Return the (x, y) coordinate for the center point of the cell that contains the specified text.  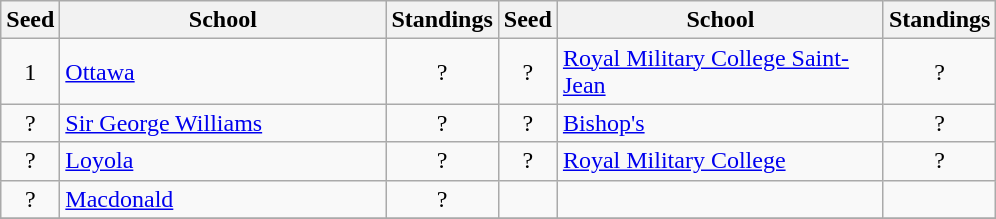
1 (30, 72)
Loyola (223, 161)
Sir George Williams (223, 123)
Macdonald (223, 199)
Royal Military College (720, 161)
Ottawa (223, 72)
Royal Military College Saint-Jean (720, 72)
Bishop's (720, 123)
